Return the [X, Y] coordinate for the center point of the cell that contains the specified text.  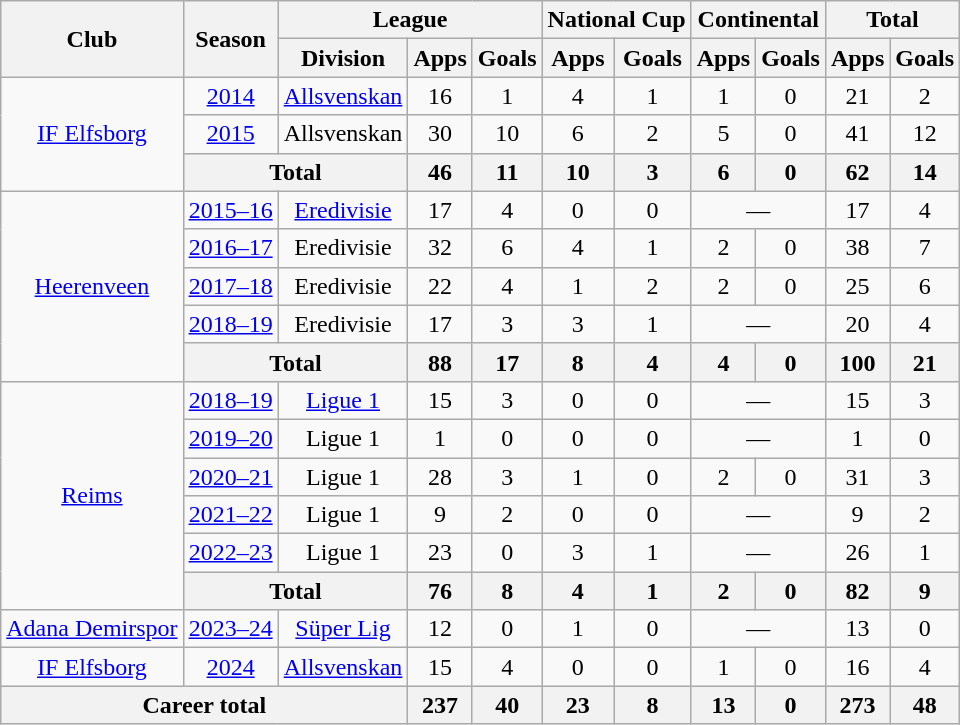
Adana Demirspor [92, 629]
237 [440, 705]
48 [925, 705]
273 [857, 705]
Continental [758, 20]
2021–22 [230, 515]
20 [857, 324]
2015 [230, 134]
88 [440, 362]
Club [92, 39]
25 [857, 286]
41 [857, 134]
Career total [204, 705]
14 [925, 172]
32 [440, 248]
Division [343, 58]
2022–23 [230, 553]
30 [440, 134]
40 [507, 705]
11 [507, 172]
League [410, 20]
82 [857, 591]
22 [440, 286]
2023–24 [230, 629]
31 [857, 477]
26 [857, 553]
100 [857, 362]
7 [925, 248]
2017–18 [230, 286]
2019–20 [230, 438]
2024 [230, 667]
76 [440, 591]
National Cup [616, 20]
28 [440, 477]
2015–16 [230, 210]
2014 [230, 96]
5 [723, 134]
46 [440, 172]
38 [857, 248]
2016–17 [230, 248]
Season [230, 39]
Süper Lig [343, 629]
62 [857, 172]
Reims [92, 495]
2020–21 [230, 477]
Heerenveen [92, 286]
